From the cell containing the given text, extract its center point as [X, Y] coordinate. 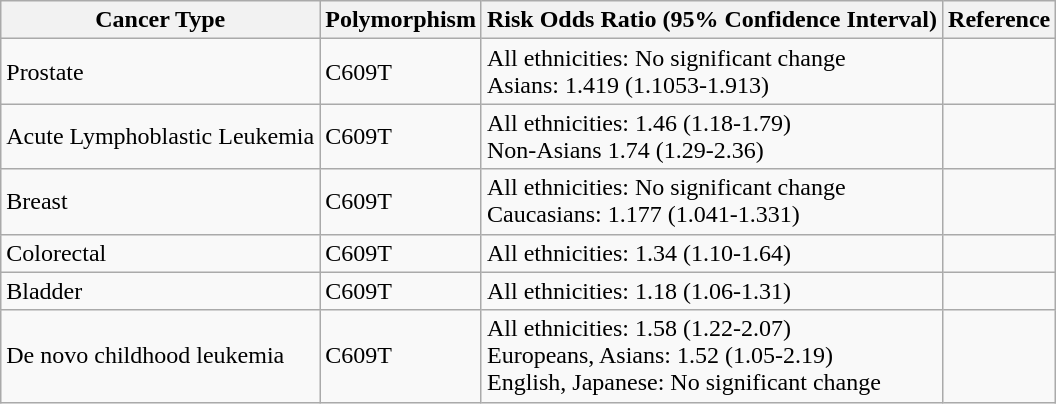
All ethnicities: 1.34 (1.10-1.64) [712, 253]
All ethnicities: 1.18 (1.06-1.31) [712, 291]
All ethnicities: No significant changeCaucasians: 1.177 (1.041-1.331) [712, 202]
Risk Odds Ratio (95% Confidence Interval) [712, 20]
All ethnicities: 1.46 (1.18-1.79)Non-Asians 1.74 (1.29-2.36) [712, 136]
Cancer Type [160, 20]
Bladder [160, 291]
Reference [1000, 20]
Prostate [160, 72]
All ethnicities: No significant changeAsians: 1.419 (1.1053-1.913) [712, 72]
Breast [160, 202]
Polymorphism [401, 20]
All ethnicities: 1.58 (1.22-2.07)Europeans, Asians: 1.52 (1.05-2.19) English, Japanese: No significant change [712, 356]
Acute Lymphoblastic Leukemia [160, 136]
De novo childhood leukemia [160, 356]
Colorectal [160, 253]
